Pinpoint the cell where the given text exists, returning its (x, y) midpoint coordinate. 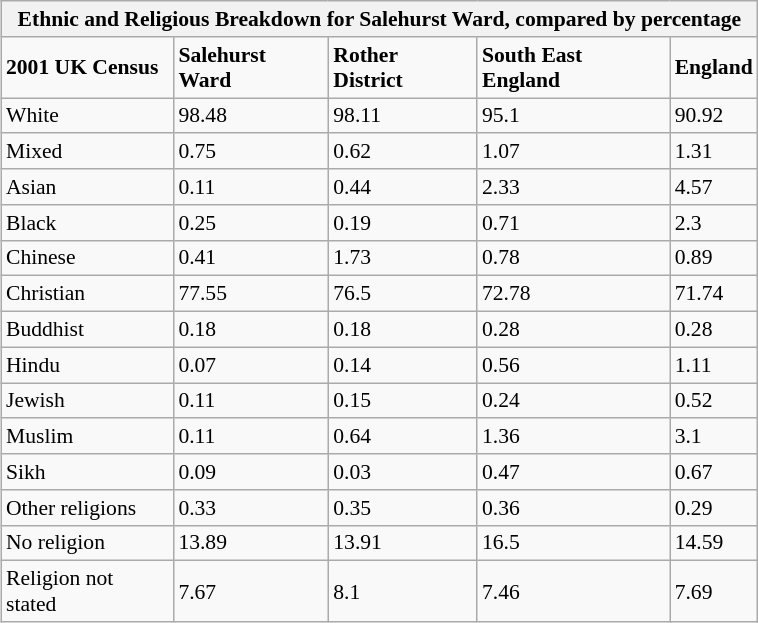
0.14 (402, 365)
0.15 (402, 401)
1.73 (402, 258)
0.62 (402, 152)
0.24 (574, 401)
0.07 (250, 365)
13.91 (402, 543)
0.41 (250, 258)
England (714, 68)
0.47 (574, 472)
0.89 (714, 258)
98.11 (402, 116)
No religion (87, 543)
0.64 (402, 437)
71.74 (714, 294)
1.36 (574, 437)
Black (87, 223)
Chinese (87, 258)
Religion not stated (87, 592)
Salehurst Ward (250, 68)
72.78 (574, 294)
0.67 (714, 472)
14.59 (714, 543)
Buddhist (87, 330)
0.03 (402, 472)
Ethnic and Religious Breakdown for Salehurst Ward, compared by percentage (380, 19)
98.48 (250, 116)
Mixed (87, 152)
Jewish (87, 401)
Asian (87, 187)
76.5 (402, 294)
Hindu (87, 365)
0.44 (402, 187)
0.25 (250, 223)
7.46 (574, 592)
Sikh (87, 472)
90.92 (714, 116)
0.56 (574, 365)
Rother District (402, 68)
0.29 (714, 508)
8.1 (402, 592)
0.19 (402, 223)
0.36 (574, 508)
3.1 (714, 437)
1.07 (574, 152)
4.57 (714, 187)
0.75 (250, 152)
Christian (87, 294)
0.52 (714, 401)
7.69 (714, 592)
0.35 (402, 508)
0.33 (250, 508)
1.31 (714, 152)
1.11 (714, 365)
Other religions (87, 508)
13.89 (250, 543)
South East England (574, 68)
Muslim (87, 437)
95.1 (574, 116)
2.33 (574, 187)
0.09 (250, 472)
0.78 (574, 258)
0.71 (574, 223)
2.3 (714, 223)
16.5 (574, 543)
77.55 (250, 294)
7.67 (250, 592)
2001 UK Census (87, 68)
White (87, 116)
